Capture the cell that displays the provided text and extract its (x, y) central coordinate. 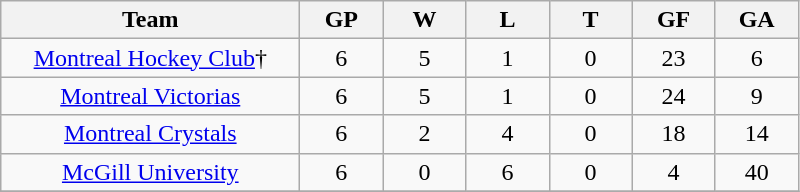
Montreal Hockey Club† (150, 58)
Team (150, 20)
9 (756, 96)
L (508, 20)
McGill University (150, 172)
23 (674, 58)
Montreal Victorias (150, 96)
GP (342, 20)
14 (756, 134)
18 (674, 134)
40 (756, 172)
Montreal Crystals (150, 134)
GA (756, 20)
GF (674, 20)
T (590, 20)
2 (424, 134)
W (424, 20)
24 (674, 96)
